Return [x, y] of the center of cell containing provided text 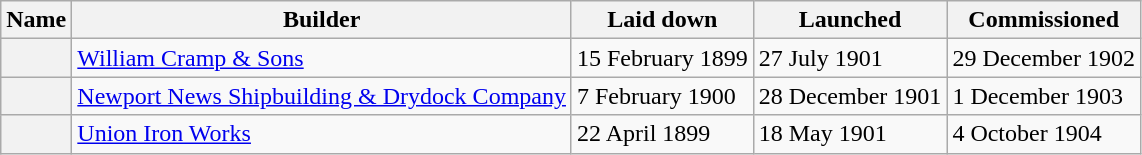
7 February 1900 [662, 96]
William Cramp & Sons [322, 58]
Commissioned [1044, 20]
29 December 1902 [1044, 58]
15 February 1899 [662, 58]
28 December 1901 [850, 96]
Launched [850, 20]
Union Iron Works [322, 134]
1 December 1903 [1044, 96]
Newport News Shipbuilding & Drydock Company [322, 96]
4 October 1904 [1044, 134]
22 April 1899 [662, 134]
27 July 1901 [850, 58]
Laid down [662, 20]
Builder [322, 20]
18 May 1901 [850, 134]
Name [36, 20]
